Locate the cell with the specified text and output its (X, Y) center coordinate. 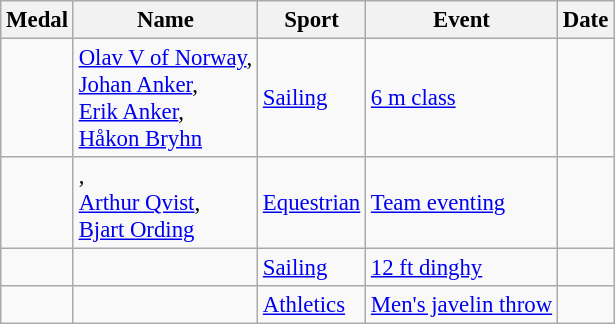
12 ft dinghy (462, 268)
,Arthur Qvist,Bjart Ording (165, 203)
Name (165, 20)
Date (585, 20)
Sport (312, 20)
Athletics (312, 305)
Equestrian (312, 203)
Event (462, 20)
Medal (38, 20)
6 m class (462, 98)
Men's javelin throw (462, 305)
Olav V of Norway,Johan Anker,Erik Anker,Håkon Bryhn (165, 98)
Team eventing (462, 203)
